From the cell containing the given text, extract its center point as (x, y) coordinate. 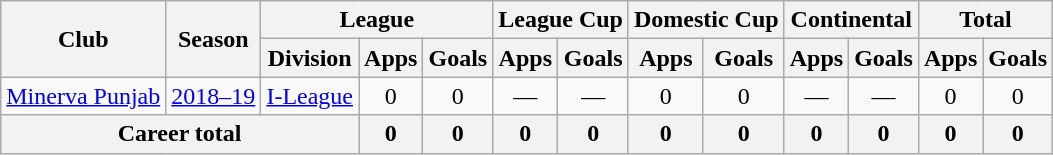
Club (84, 39)
League Cup (561, 20)
Season (214, 39)
I-League (310, 96)
Division (310, 58)
2018–19 (214, 96)
League (377, 20)
Minerva Punjab (84, 96)
Total (985, 20)
Domestic Cup (706, 20)
Continental (851, 20)
Career total (180, 134)
